Scan for the cell matching the given text and deliver its (x, y) coordinate at center. 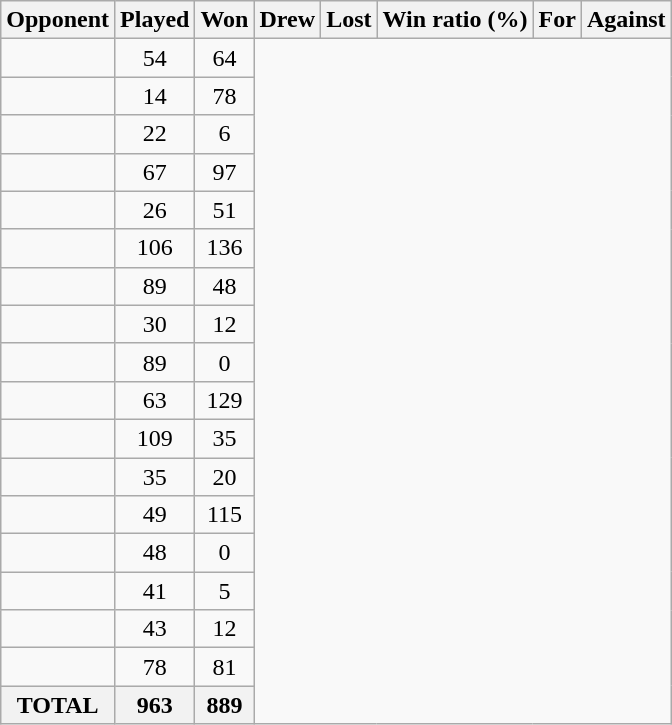
Played (155, 20)
For (557, 20)
14 (155, 96)
26 (155, 210)
67 (155, 172)
109 (155, 438)
889 (224, 705)
20 (224, 477)
6 (224, 134)
Opponent (58, 20)
129 (224, 400)
136 (224, 248)
TOTAL (58, 705)
Drew (288, 20)
30 (155, 324)
Against (626, 20)
49 (155, 515)
41 (155, 591)
106 (155, 248)
115 (224, 515)
43 (155, 629)
5 (224, 591)
51 (224, 210)
63 (155, 400)
97 (224, 172)
963 (155, 705)
Won (224, 20)
22 (155, 134)
Lost (349, 20)
Win ratio (%) (455, 20)
54 (155, 58)
81 (224, 667)
64 (224, 58)
